Output the [X, Y] coordinate of the center of the cell containing the given text.  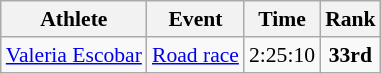
Valeria Escobar [74, 55]
Time [282, 19]
Rank [350, 19]
Road race [196, 55]
2:25:10 [282, 55]
33rd [350, 55]
Athlete [74, 19]
Event [196, 19]
